From the cell containing the given text, extract its center point as (X, Y) coordinate. 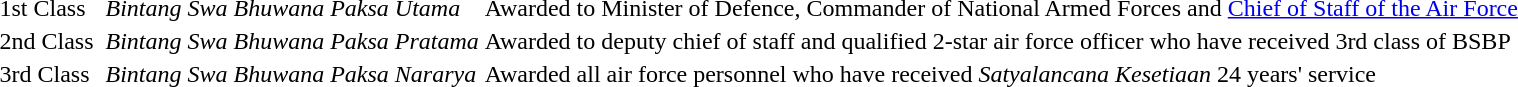
Bintang Swa Bhuwana Paksa Pratama (292, 41)
